Locate the cell with the specified text and output its (X, Y) center coordinate. 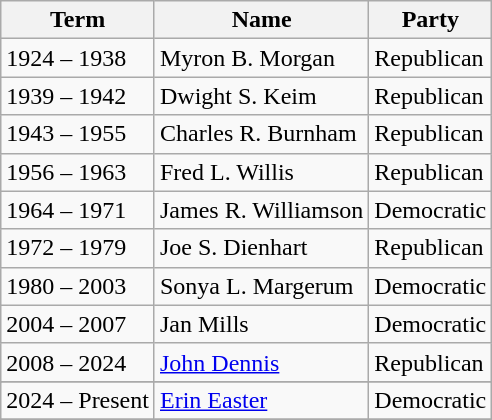
Term (78, 20)
1964 – 1971 (78, 210)
2008 – 2024 (78, 362)
1924 – 1938 (78, 58)
1943 – 1955 (78, 134)
Jan Mills (261, 324)
Name (261, 20)
James R. Williamson (261, 210)
2024 – Present (78, 400)
Charles R. Burnham (261, 134)
Erin Easter (261, 400)
Myron B. Morgan (261, 58)
Joe S. Dienhart (261, 248)
1980 – 2003 (78, 286)
1956 – 1963 (78, 172)
John Dennis (261, 362)
1939 – 1942 (78, 96)
Sonya L. Margerum (261, 286)
Dwight S. Keim (261, 96)
Party (430, 20)
2004 – 2007 (78, 324)
Fred L. Willis (261, 172)
1972 – 1979 (78, 248)
